Capture the cell that displays the provided text and extract its [X, Y] central coordinate. 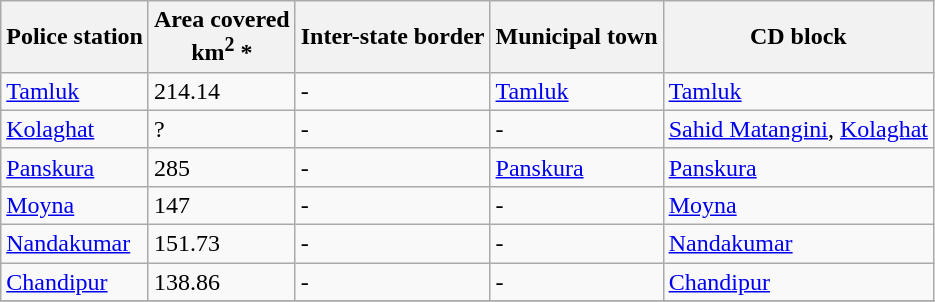
147 [222, 205]
214.14 [222, 91]
285 [222, 167]
Municipal town [576, 37]
Police station [75, 37]
Sahid Matangini, Kolaghat [798, 129]
Kolaghat [75, 129]
Area coveredkm2 * [222, 37]
Inter-state border [392, 37]
? [222, 129]
CD block [798, 37]
138.86 [222, 282]
151.73 [222, 244]
